Provide the (x, y) coordinate of the cell's center where the given text is located.  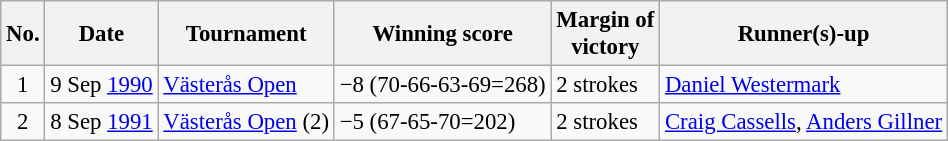
Winning score (442, 34)
Craig Cassells, Anders Gillner (804, 122)
Västerås Open (2) (246, 122)
Tournament (246, 34)
9 Sep 1990 (102, 85)
−8 (70-66-63-69=268) (442, 85)
No. (23, 34)
8 Sep 1991 (102, 122)
Västerås Open (246, 85)
−5 (67-65-70=202) (442, 122)
1 (23, 85)
Runner(s)-up (804, 34)
Margin ofvictory (606, 34)
Daniel Westermark (804, 85)
Date (102, 34)
2 (23, 122)
